From the cell containing the given text, extract its center point as [X, Y] coordinate. 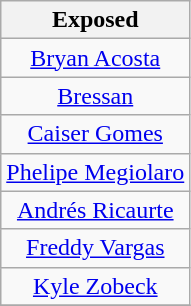
Phelipe Megiolaro [96, 172]
Kyle Zobeck [96, 286]
Bryan Acosta [96, 58]
Andrés Ricaurte [96, 210]
Bressan [96, 96]
Freddy Vargas [96, 248]
Exposed [96, 20]
Caiser Gomes [96, 134]
